Scan for the cell matching the given text and deliver its (x, y) coordinate at center. 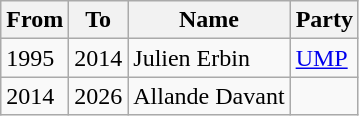
From (35, 20)
Party (324, 20)
Allande Davant (209, 96)
Julien Erbin (209, 58)
UMP (324, 58)
To (98, 20)
1995 (35, 58)
2026 (98, 96)
Name (209, 20)
